Determine the [X, Y] coordinate at the center of the cell enclosing the given text.  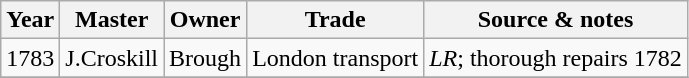
1783 [30, 58]
J.Croskill [112, 58]
Source & notes [556, 20]
Master [112, 20]
Year [30, 20]
London transport [336, 58]
LR; thorough repairs 1782 [556, 58]
Brough [206, 58]
Owner [206, 20]
Trade [336, 20]
